Capture the cell that displays the provided text and extract its [X, Y] central coordinate. 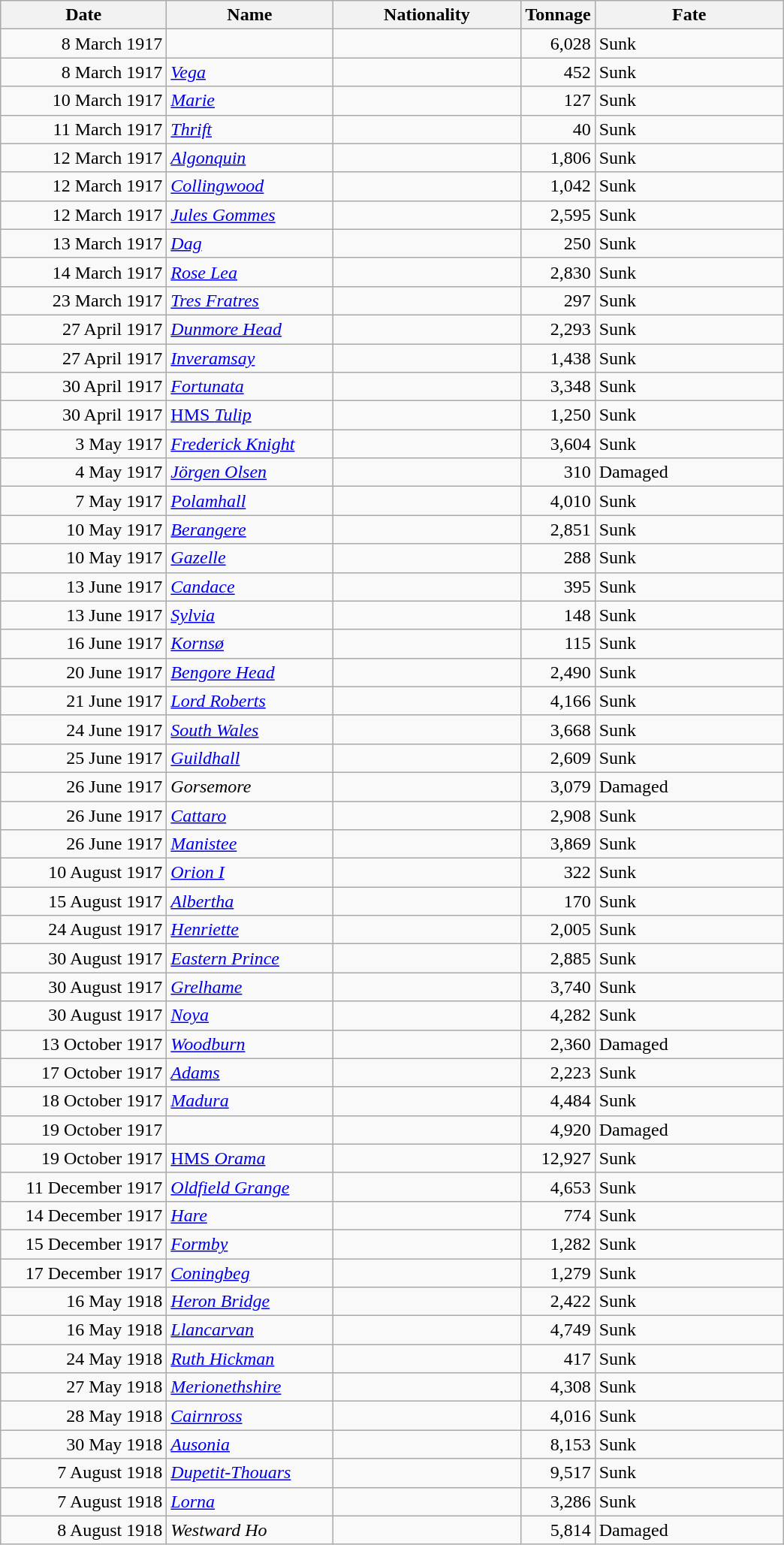
2,885 [558, 958]
13 October 1917 [84, 1044]
Gorsemore [249, 786]
1,438 [558, 358]
Oldfield Grange [249, 1187]
3,869 [558, 844]
24 May 1918 [84, 1359]
7 May 1917 [84, 501]
Collingwood [249, 186]
3,286 [558, 1501]
1,282 [558, 1244]
1,042 [558, 186]
Berangere [249, 530]
28 May 1918 [84, 1416]
452 [558, 72]
3,079 [558, 786]
127 [558, 101]
4,308 [558, 1387]
417 [558, 1359]
4,749 [558, 1330]
2,595 [558, 215]
Ausonia [249, 1444]
Ruth Hickman [249, 1359]
40 [558, 129]
HMS Tulip [249, 415]
2,908 [558, 815]
Formby [249, 1244]
Lorna [249, 1501]
3 May 1917 [84, 444]
3,740 [558, 987]
HMS Orama [249, 1158]
4,166 [558, 701]
395 [558, 587]
Westward Ho [249, 1530]
Bengore Head [249, 672]
Madura [249, 1101]
17 October 1917 [84, 1073]
322 [558, 873]
10 March 1917 [84, 101]
4,282 [558, 1015]
21 June 1917 [84, 701]
15 August 1917 [84, 901]
Grelhame [249, 987]
16 June 1917 [84, 644]
Heron Bridge [249, 1302]
2,422 [558, 1302]
30 May 1918 [84, 1444]
Tonnage [558, 15]
Adams [249, 1073]
Date [84, 15]
Frederick Knight [249, 444]
20 June 1917 [84, 672]
Kornsø [249, 644]
297 [558, 300]
Fortunata [249, 387]
4,016 [558, 1416]
170 [558, 901]
Cattaro [249, 815]
14 December 1917 [84, 1215]
15 December 1917 [84, 1244]
9,517 [558, 1473]
Woodburn [249, 1044]
Thrift [249, 129]
11 December 1917 [84, 1187]
18 October 1917 [84, 1101]
Dag [249, 243]
Rose Lea [249, 272]
Cairnross [249, 1416]
Jules Gommes [249, 215]
774 [558, 1215]
2,830 [558, 272]
Inveramsay [249, 358]
Jörgen Olsen [249, 472]
8,153 [558, 1444]
Tres Fratres [249, 300]
Polamhall [249, 501]
Noya [249, 1015]
Eastern Prince [249, 958]
Hare [249, 1215]
Dupetit-Thouars [249, 1473]
17 December 1917 [84, 1273]
Nationality [427, 15]
2,851 [558, 530]
3,668 [558, 729]
25 June 1917 [84, 758]
Guildhall [249, 758]
Name [249, 15]
3,348 [558, 387]
6,028 [558, 44]
Henriette [249, 930]
4 May 1917 [84, 472]
2,360 [558, 1044]
2,005 [558, 930]
Albertha [249, 901]
1,250 [558, 415]
3,604 [558, 444]
Gazelle [249, 558]
2,223 [558, 1073]
5,814 [558, 1530]
2,609 [558, 758]
Lord Roberts [249, 701]
14 March 1917 [84, 272]
10 August 1917 [84, 873]
Dunmore Head [249, 329]
4,653 [558, 1187]
13 March 1917 [84, 243]
12,927 [558, 1158]
288 [558, 558]
11 March 1917 [84, 129]
Merionethshire [249, 1387]
2,293 [558, 329]
2,490 [558, 672]
Llancarvan [249, 1330]
8 August 1918 [84, 1530]
South Wales [249, 729]
Vega [249, 72]
148 [558, 615]
27 May 1918 [84, 1387]
1,279 [558, 1273]
250 [558, 243]
Sylvia [249, 615]
4,484 [558, 1101]
Orion I [249, 873]
Marie [249, 101]
23 March 1917 [84, 300]
310 [558, 472]
Manistee [249, 844]
Algonquin [249, 158]
115 [558, 644]
Fate [689, 15]
24 August 1917 [84, 930]
Candace [249, 587]
1,806 [558, 158]
Coningbeg [249, 1273]
4,010 [558, 501]
4,920 [558, 1130]
24 June 1917 [84, 729]
